Search for the cell housing the specified text and yield its (X, Y) center coordinate. 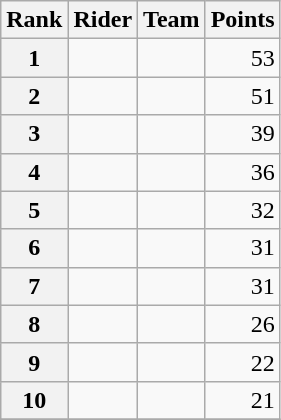
8 (34, 324)
6 (34, 248)
Points (242, 20)
Rank (34, 20)
32 (242, 210)
21 (242, 400)
4 (34, 172)
36 (242, 172)
53 (242, 58)
9 (34, 362)
10 (34, 400)
Rider (103, 20)
Team (172, 20)
5 (34, 210)
26 (242, 324)
1 (34, 58)
51 (242, 96)
22 (242, 362)
7 (34, 286)
39 (242, 134)
3 (34, 134)
2 (34, 96)
